Identify which cell holds the provided text, then report its (x, y) central coordinate. 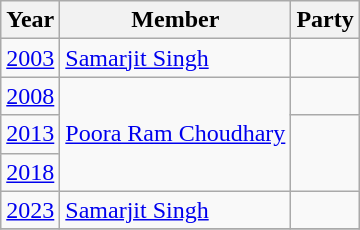
2023 (30, 210)
Poora Ram Choudhary (176, 134)
2003 (30, 58)
2013 (30, 134)
2018 (30, 172)
Member (176, 20)
Party (325, 20)
2008 (30, 96)
Year (30, 20)
